Find where the given text appears and provide that cell's center as (X, Y) coordinate. 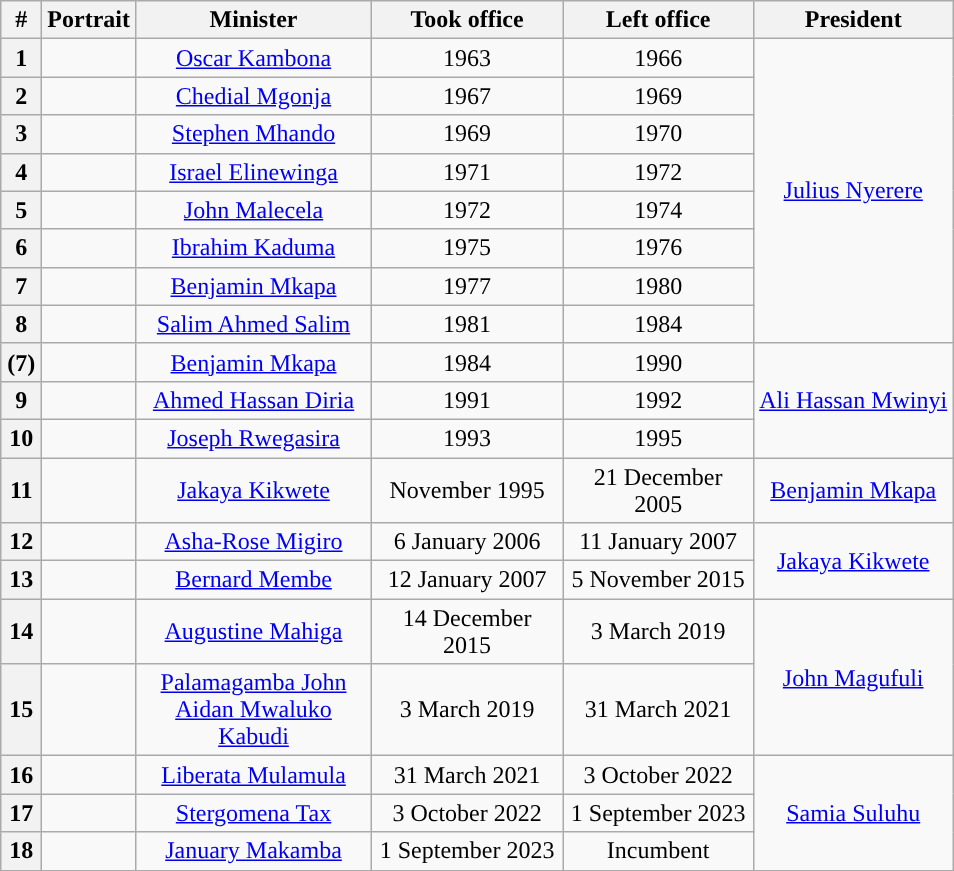
Asha-Rose Migiro (253, 542)
5 (22, 210)
Portrait (89, 20)
1970 (658, 134)
1963 (468, 58)
1 (22, 58)
14 (22, 632)
Took office (468, 20)
9 (22, 400)
8 (22, 324)
(7) (22, 362)
Incumbent (658, 851)
1981 (468, 324)
John Magufuli (854, 678)
1977 (468, 286)
# (22, 20)
Augustine Mahiga (253, 632)
Ibrahim Kaduma (253, 248)
Stergomena Tax (253, 813)
1974 (658, 210)
16 (22, 775)
10 (22, 438)
Liberata Mulamula (253, 775)
1980 (658, 286)
1990 (658, 362)
6 (22, 248)
2 (22, 96)
18 (22, 851)
13 (22, 580)
4 (22, 172)
1971 (468, 172)
Stephen Mhando (253, 134)
Salim Ahmed Salim (253, 324)
Samia Suluhu (854, 813)
1975 (468, 248)
1992 (658, 400)
1966 (658, 58)
Palamagamba John Aidan Mwaluko Kabudi (253, 710)
Bernard Membe (253, 580)
Ahmed Hassan Diria (253, 400)
1976 (658, 248)
1967 (468, 96)
President (854, 20)
11 January 2007 (658, 542)
1995 (658, 438)
17 (22, 813)
7 (22, 286)
5 November 2015 (658, 580)
14 December 2015 (468, 632)
John Malecela (253, 210)
11 (22, 490)
Oscar Kambona (253, 58)
12 (22, 542)
1993 (468, 438)
Israel Elinewinga (253, 172)
3 (22, 134)
November 1995 (468, 490)
Left office (658, 20)
Ali Hassan Mwinyi (854, 400)
January Makamba (253, 851)
6 January 2006 (468, 542)
Chedial Mgonja (253, 96)
15 (22, 710)
1991 (468, 400)
21 December 2005 (658, 490)
12 January 2007 (468, 580)
Minister (253, 20)
Julius Nyerere (854, 191)
Joseph Rwegasira (253, 438)
